From the cell containing the given text, extract its center point as [x, y] coordinate. 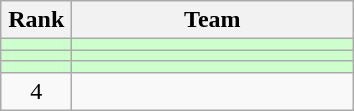
Team [212, 20]
Rank [36, 20]
4 [36, 91]
